For the text-containing cell, return its midpoint in [x, y] coordinate format. 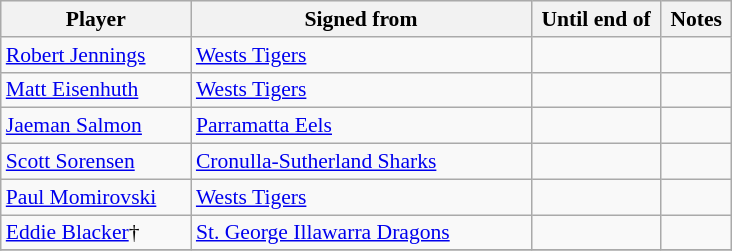
Matt Eisenhuth [96, 90]
Player [96, 19]
Parramatta Eels [361, 126]
Until end of [596, 19]
Signed from [361, 19]
Jaeman Salmon [96, 126]
Notes [696, 19]
Paul Momirovski [96, 197]
Robert Jennings [96, 55]
Cronulla-Sutherland Sharks [361, 162]
Scott Sorensen [96, 162]
Eddie Blacker† [96, 233]
St. George Illawarra Dragons [361, 233]
